Pinpoint the cell where the given text exists, returning its (x, y) midpoint coordinate. 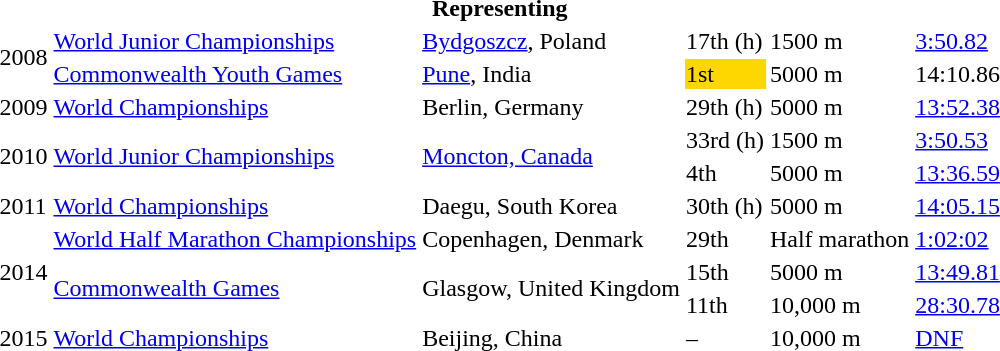
15th (724, 272)
Commonwealth Youth Games (235, 74)
Commonwealth Games (235, 288)
Glasgow, United Kingdom (552, 288)
11th (724, 305)
Copenhagen, Denmark (552, 239)
Moncton, Canada (552, 156)
4th (724, 173)
Daegu, South Korea (552, 206)
29th (724, 239)
Pune, India (552, 74)
17th (h) (724, 41)
33rd (h) (724, 140)
10,000 m (839, 305)
Berlin, Germany (552, 107)
29th (h) (724, 107)
Bydgoszcz, Poland (552, 41)
World Half Marathon Championships (235, 239)
1st (724, 74)
30th (h) (724, 206)
Half marathon (839, 239)
